Pinpoint the cell where the given text exists, returning its (x, y) midpoint coordinate. 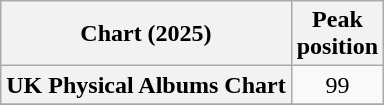
99 (337, 85)
UK Physical Albums Chart (146, 85)
Chart (2025) (146, 34)
Peakposition (337, 34)
